Return the [X, Y] coordinate for the center point of the cell that contains the specified text.  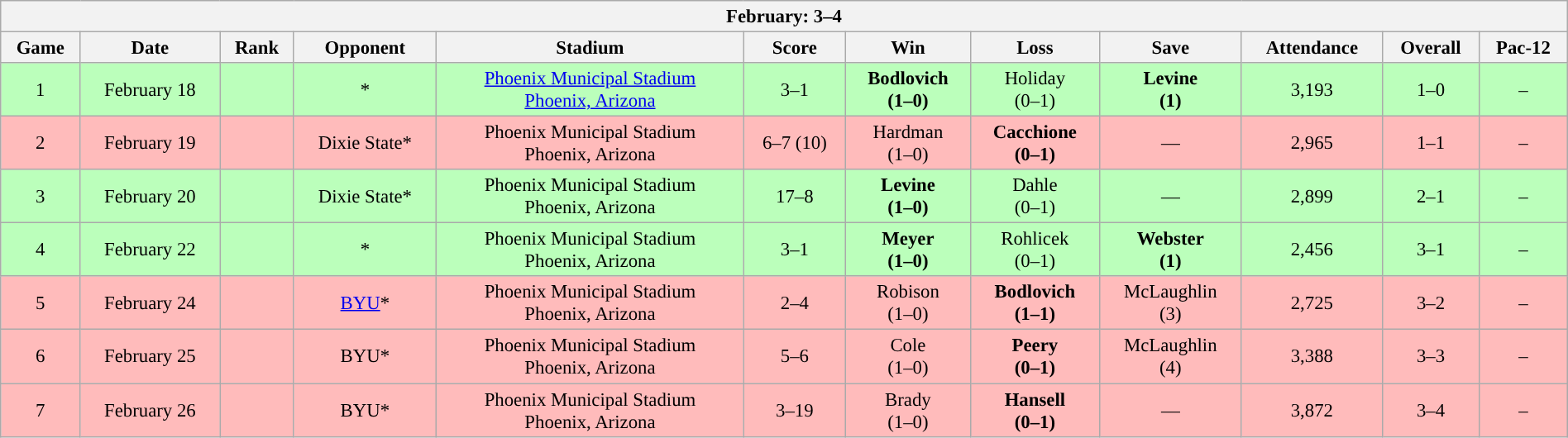
5–6 [794, 357]
Stadium [590, 47]
Overall [1431, 47]
3,388 [1312, 357]
Peery(0–1) [1035, 357]
2–4 [794, 302]
17–8 [794, 197]
3–2 [1431, 302]
7 [41, 410]
Hansell(0–1) [1035, 410]
Bodlovich(1–1) [1035, 302]
Cole(1–0) [908, 357]
Pac-12 [1523, 47]
5 [41, 302]
3–19 [794, 410]
Holiday(0–1) [1035, 89]
Loss [1035, 47]
Date [151, 47]
2–1 [1431, 197]
Opponent [366, 47]
Attendance [1312, 47]
February 24 [151, 302]
February 26 [151, 410]
February 22 [151, 250]
2,725 [1312, 302]
Webster(1) [1170, 250]
6 [41, 357]
3 [41, 197]
Bodlovich(1–0) [908, 89]
McLaughlin(4) [1170, 357]
1 [41, 89]
Game [41, 47]
February: 3–4 [784, 17]
February 19 [151, 144]
2,965 [1312, 144]
3–3 [1431, 357]
3–4 [1431, 410]
Robison(1–0) [908, 302]
Save [1170, 47]
McLaughlin(3) [1170, 302]
6–7 (10) [794, 144]
Brady(1–0) [908, 410]
February 20 [151, 197]
Hardman(1–0) [908, 144]
Cacchione(0–1) [1035, 144]
Rank [256, 47]
Levine(1–0) [908, 197]
Levine(1) [1170, 89]
1–1 [1431, 144]
1–0 [1431, 89]
Rohlicek(0–1) [1035, 250]
Win [908, 47]
February 25 [151, 357]
3,193 [1312, 89]
4 [41, 250]
February 18 [151, 89]
3,872 [1312, 410]
Meyer(1–0) [908, 250]
Score [794, 47]
2 [41, 144]
2,899 [1312, 197]
Dahle(0–1) [1035, 197]
2,456 [1312, 250]
